From the cell containing the given text, extract its center point as [X, Y] coordinate. 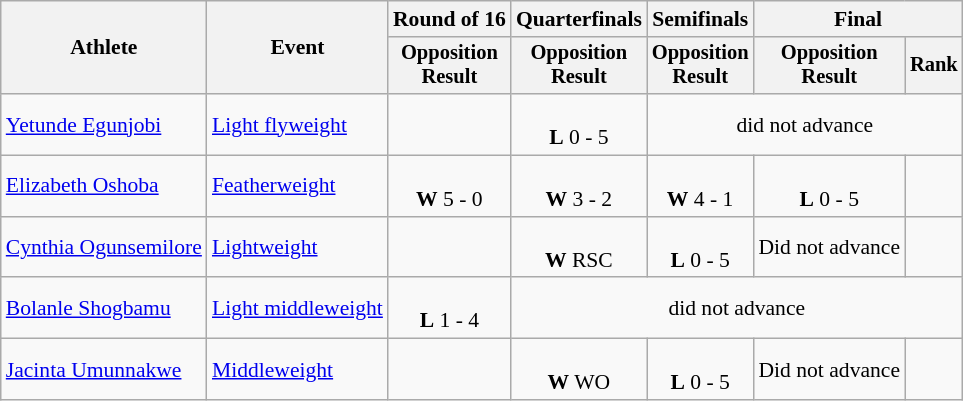
Rank [934, 66]
W WO [579, 370]
W 4 - 1 [700, 186]
W RSC [579, 248]
Event [298, 48]
Final [858, 19]
Yetunde Egunjobi [104, 124]
Featherweight [298, 186]
Light flyweight [298, 124]
Jacinta Umunnakwe [104, 370]
Middleweight [298, 370]
Bolanle Shogbamu [104, 308]
L 1 - 4 [450, 308]
Athlete [104, 48]
Cynthia Ogunsemilore [104, 248]
Elizabeth Oshoba [104, 186]
Round of 16 [450, 19]
Semifinals [700, 19]
Light middleweight [298, 308]
W 3 - 2 [579, 186]
W 5 - 0 [450, 186]
Lightweight [298, 248]
Quarterfinals [579, 19]
